Return the [X, Y] coordinate for the center point of the cell that contains the specified text.  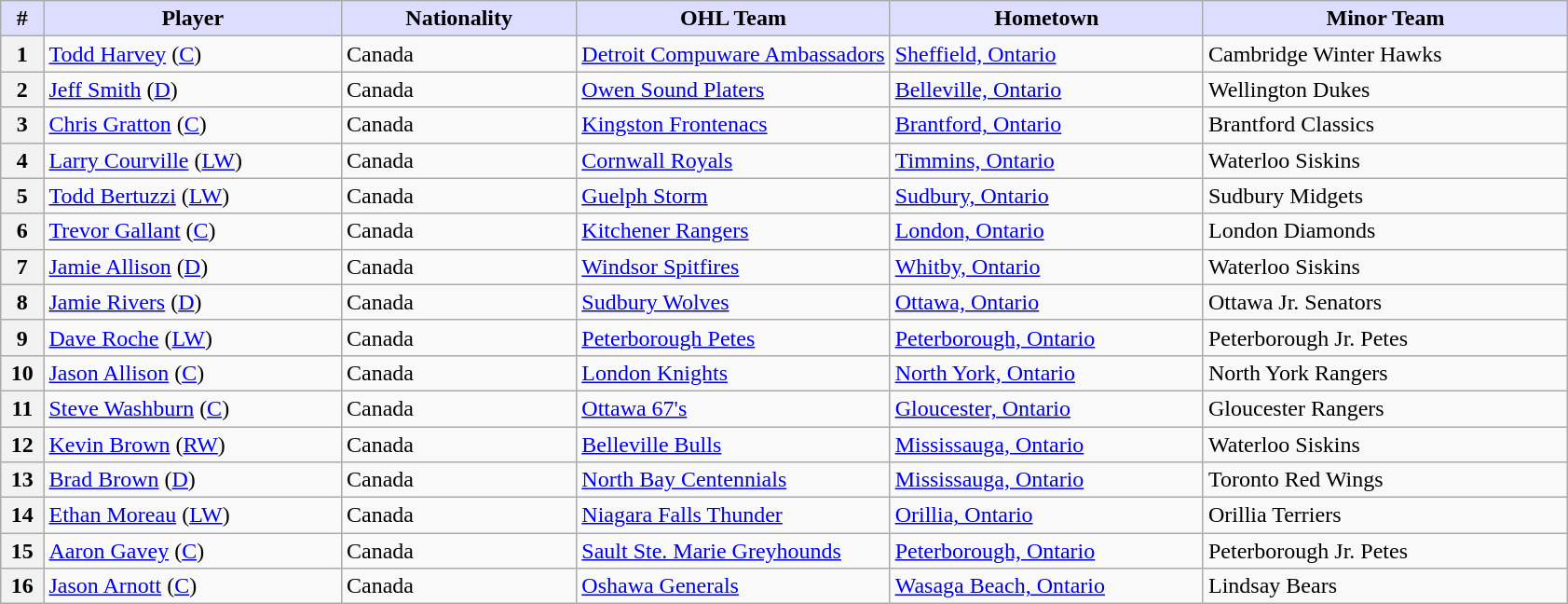
14 [22, 515]
Belleville, Ontario [1046, 89]
Orillia Terriers [1384, 515]
Jamie Rivers (D) [193, 302]
Cornwall Royals [733, 160]
North York Rangers [1384, 373]
Belleville Bulls [733, 445]
Cambridge Winter Hawks [1384, 54]
16 [22, 586]
Trevor Gallant (C) [193, 231]
8 [22, 302]
Ottawa Jr. Senators [1384, 302]
Wasaga Beach, Ontario [1046, 586]
6 [22, 231]
Chris Gratton (C) [193, 125]
Gloucester Rangers [1384, 408]
Guelph Storm [733, 196]
North York, Ontario [1046, 373]
9 [22, 337]
Todd Bertuzzi (LW) [193, 196]
1 [22, 54]
Niagara Falls Thunder [733, 515]
15 [22, 551]
11 [22, 408]
Player [193, 19]
7 [22, 267]
Peterborough Petes [733, 337]
Whitby, Ontario [1046, 267]
Toronto Red Wings [1384, 480]
London Knights [733, 373]
Brantford, Ontario [1046, 125]
Wellington Dukes [1384, 89]
Windsor Spitfires [733, 267]
Jason Allison (C) [193, 373]
Kitchener Rangers [733, 231]
Steve Washburn (C) [193, 408]
Lindsay Bears [1384, 586]
Aaron Gavey (C) [193, 551]
Nationality [459, 19]
Minor Team [1384, 19]
Brad Brown (D) [193, 480]
Todd Harvey (C) [193, 54]
Orillia, Ontario [1046, 515]
3 [22, 125]
Kevin Brown (RW) [193, 445]
10 [22, 373]
London, Ontario [1046, 231]
12 [22, 445]
Gloucester, Ontario [1046, 408]
North Bay Centennials [733, 480]
Sheffield, Ontario [1046, 54]
Hometown [1046, 19]
Dave Roche (LW) [193, 337]
5 [22, 196]
Jamie Allison (D) [193, 267]
Brantford Classics [1384, 125]
Ethan Moreau (LW) [193, 515]
# [22, 19]
Ottawa 67's [733, 408]
Kingston Frontenacs [733, 125]
Sudbury Midgets [1384, 196]
Oshawa Generals [733, 586]
Sault Ste. Marie Greyhounds [733, 551]
Ottawa, Ontario [1046, 302]
Sudbury Wolves [733, 302]
Jeff Smith (D) [193, 89]
Larry Courville (LW) [193, 160]
OHL Team [733, 19]
Timmins, Ontario [1046, 160]
13 [22, 480]
4 [22, 160]
Owen Sound Platers [733, 89]
Detroit Compuware Ambassadors [733, 54]
London Diamonds [1384, 231]
2 [22, 89]
Jason Arnott (C) [193, 586]
Sudbury, Ontario [1046, 196]
